Provide the [X, Y] coordinate of the cell's center where the given text is located.  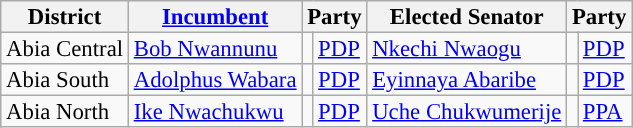
Elected Senator [467, 17]
District [65, 17]
Uche Chukwumerije [467, 112]
Nkechi Nwaogu [467, 49]
Abia Central [65, 49]
Bob Nwannunu [214, 49]
Incumbent [214, 17]
Eyinnaya Abaribe [467, 80]
PPA [605, 112]
Abia South [65, 80]
Ike Nwachukwu [214, 112]
Abia North [65, 112]
Adolphus Wabara [214, 80]
